Provide the [x, y] coordinate of the cell's center where the given text is located.  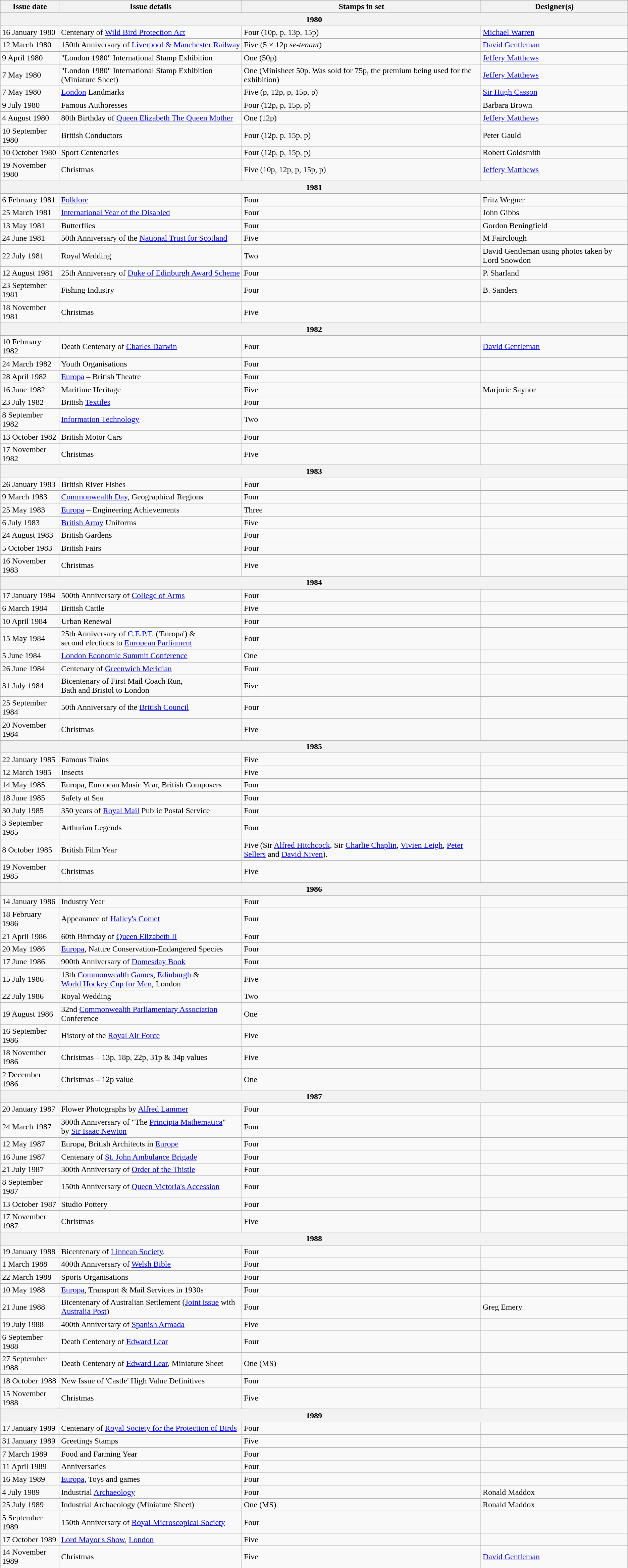
6 February 1981 [30, 200]
10 September 1980 [30, 135]
60th Birthday of Queen Elizabeth II [151, 936]
Sport Centenaries [151, 152]
20 January 1987 [30, 1109]
20 November 1984 [30, 730]
150th Anniversary of Liverpool & Manchester Railway [151, 45]
1986 [314, 889]
British Textiles [151, 402]
13 October 1987 [30, 1204]
16 January 1980 [30, 32]
150th Anniversary of Queen Victoria's Accession [151, 1187]
12 March 1980 [30, 45]
23 July 1982 [30, 402]
50th Anniversary of the National Trust for Scotland [151, 238]
Europa, British Architects in Europe [151, 1144]
14 January 1986 [30, 901]
Europa – Engineering Achievements [151, 510]
Barbara Brown [554, 105]
14 May 1985 [30, 785]
18 October 1988 [30, 1381]
21 June 1988 [30, 1307]
3 September 1985 [30, 828]
One (50p) [361, 58]
11 April 1989 [30, 1467]
Insects [151, 772]
New Issue of 'Castle' High Value Definitives [151, 1381]
1983 [314, 472]
18 November 1981 [30, 312]
British Motor Cars [151, 437]
Greg Emery [554, 1307]
1982 [314, 329]
19 November 1980 [30, 170]
400th Anniversary of Spanish Armada [151, 1324]
50th Anniversary of the British Council [151, 707]
25 March 1981 [30, 213]
24 March 1982 [30, 364]
Fritz Wegner [554, 200]
16 June 1982 [30, 389]
25th Anniversary of C.E.P.T. ('Europa') &second elections to European Parliament [151, 638]
1988 [314, 1239]
20 May 1986 [30, 949]
1980 [314, 19]
900th Anniversary of Domesday Book [151, 962]
14 November 1989 [30, 1557]
4 July 1989 [30, 1492]
British River Fishes [151, 484]
Youth Organisations [151, 364]
19 January 1988 [30, 1252]
P. Sharland [554, 273]
5 June 1984 [30, 655]
10 February 1982 [30, 346]
22 January 1985 [30, 759]
1985 [314, 747]
Industry Year [151, 901]
15 July 1986 [30, 979]
9 April 1980 [30, 58]
24 June 1981 [30, 238]
150th Anniversary of Royal Microscopical Society [151, 1522]
Centenary of St. John Ambulance Brigade [151, 1157]
Issue date [30, 7]
Sir Hugh Casson [554, 92]
Death Centenary of Edward Lear [151, 1342]
13th Commonwealth Games, Edinburgh &World Hockey Cup for Men, London [151, 979]
Michael Warren [554, 32]
British Fairs [151, 548]
Centenary of Wild Bird Protection Act [151, 32]
Five (10p, 12p, p, 15p, p) [361, 170]
Three [361, 510]
12 August 1981 [30, 273]
1989 [314, 1415]
30 July 1985 [30, 811]
5 October 1983 [30, 548]
Anniversaries [151, 1467]
22 July 1986 [30, 996]
500th Anniversary of College of Arms [151, 595]
Lord Mayor's Show, London [151, 1539]
John Gibbs [554, 213]
18 June 1985 [30, 798]
Bicentenary of First Mail Coach Run,Bath and Bristol to London [151, 686]
British Army Uniforms [151, 523]
British Conductors [151, 135]
8 September 1987 [30, 1187]
Industrial Archaeology [151, 1492]
B. Sanders [554, 290]
Urban Renewal [151, 621]
31 July 1984 [30, 686]
Robert Goldsmith [554, 152]
12 May 1987 [30, 1144]
Europa, Transport & Mail Services in 1930s [151, 1290]
19 July 1988 [30, 1324]
6 September 1988 [30, 1342]
British Film Year [151, 850]
300th Anniversary of "The Principia Mathematica"by Sir Isaac Newton [151, 1126]
Christmas – 13p, 18p, 22p, 31p & 34p values [151, 1057]
M Fairclough [554, 238]
16 November 1983 [30, 565]
One (Minisheet 50p. Was sold for 75p, the premium being used for the exhibition) [361, 75]
18 November 1986 [30, 1057]
15 May 1984 [30, 638]
7 March 1989 [30, 1454]
17 October 1989 [30, 1539]
Arthurian Legends [151, 828]
5 September 1989 [30, 1522]
22 July 1981 [30, 256]
28 April 1982 [30, 377]
Stamps in set [361, 7]
London Landmarks [151, 92]
6 March 1984 [30, 608]
Maritime Heritage [151, 389]
26 January 1983 [30, 484]
Sports Organisations [151, 1277]
Safety at Sea [151, 798]
21 April 1986 [30, 936]
Europa, European Music Year, British Composers [151, 785]
British Cattle [151, 608]
9 July 1980 [30, 105]
Appearance of Halley's Comet [151, 919]
Food and Farming Year [151, 1454]
London Economic Summit Conference [151, 655]
25 September 1984 [30, 707]
13 October 1982 [30, 437]
9 March 1983 [30, 497]
17 June 1986 [30, 962]
1987 [314, 1096]
1984 [314, 583]
David Gentleman using photos taken by Lord Snowdon [554, 256]
32nd Commonwealth Parliamentary Association Conference [151, 1014]
Information Technology [151, 420]
Bicentenary of Australian Settlement (Joint issue with Australia Post) [151, 1307]
16 September 1986 [30, 1036]
"London 1980" International Stamp Exhibition(Miniature Sheet) [151, 75]
International Year of the Disabled [151, 213]
1 March 1988 [30, 1264]
10 April 1984 [30, 621]
6 July 1983 [30, 523]
13 May 1981 [30, 226]
Issue details [151, 7]
Death Centenary of Charles Darwin [151, 346]
17 November 1987 [30, 1222]
Greetings Stamps [151, 1441]
Europa, Nature Conservation-Endangered Species [151, 949]
23 September 1981 [30, 290]
31 January 1989 [30, 1441]
400th Anniversary of Welsh Bible [151, 1264]
Designer(s) [554, 7]
25th Anniversary of Duke of Edinburgh Award Scheme [151, 273]
300th Anniversary of Order of the Thistle [151, 1169]
17 November 1982 [30, 454]
19 November 1985 [30, 871]
8 September 1982 [30, 420]
Five (5 × 12p se-tenant) [361, 45]
One (12p) [361, 118]
Bicentenary of Linnean Society. [151, 1252]
Butterflies [151, 226]
10 October 1980 [30, 152]
21 July 1987 [30, 1169]
Studio Pottery [151, 1204]
Death Centenary of Edward Lear, Miniature Sheet [151, 1363]
27 September 1988 [30, 1363]
Peter Gauld [554, 135]
4 August 1980 [30, 118]
22 March 1988 [30, 1277]
Gordon Beningfield [554, 226]
17 January 1989 [30, 1428]
"London 1980" International Stamp Exhibition [151, 58]
18 February 1986 [30, 919]
26 June 1984 [30, 668]
Marjorie Saynor [554, 389]
24 March 1987 [30, 1126]
16 May 1989 [30, 1479]
Four (10p, p, 13p, 15p) [361, 32]
25 July 1989 [30, 1505]
80th Birthday of Queen Elizabeth The Queen Mother [151, 118]
Flower Photographs by Alfred Lammer [151, 1109]
2 December 1986 [30, 1079]
Fishing Industry [151, 290]
17 January 1984 [30, 595]
Christmas – 12p value [151, 1079]
1981 [314, 187]
Industrial Archaeology (Miniature Sheet) [151, 1505]
15 November 1988 [30, 1398]
Five (p, 12p, p, 15p, p) [361, 92]
Commonwealth Day, Geographical Regions [151, 497]
350 years of Royal Mail Public Postal Service [151, 811]
Five (Sir Alfred Hitchcock, Sir Charlie Chaplin, Vivien Leigh, Peter Sellers and David Niven). [361, 850]
British Gardens [151, 535]
16 June 1987 [30, 1157]
8 October 1985 [30, 850]
25 May 1983 [30, 510]
Centenary of Greenwich Meridian [151, 668]
12 March 1985 [30, 772]
Famous Trains [151, 759]
24 August 1983 [30, 535]
Folklore [151, 200]
19 August 1986 [30, 1014]
10 May 1988 [30, 1290]
Centenary of Royal Society for the Protection of Birds [151, 1428]
Famous Authoresses [151, 105]
Europa – British Theatre [151, 377]
Europa, Toys and games [151, 1479]
History of the Royal Air Force [151, 1036]
